From the cell containing the given text, extract its center point as [x, y] coordinate. 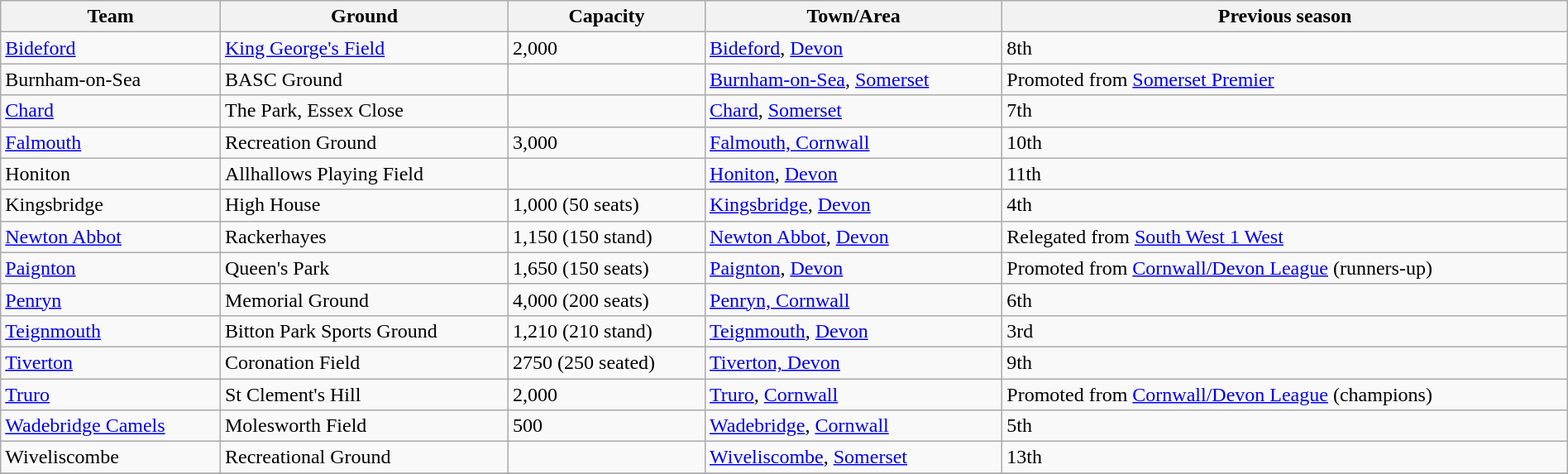
Relegated from South West 1 West [1285, 237]
Recreational Ground [364, 457]
Ground [364, 17]
6th [1285, 299]
Bitton Park Sports Ground [364, 331]
Newton Abbot, Devon [853, 237]
2750 (250 seated) [607, 362]
Wadebridge Camels [111, 426]
13th [1285, 457]
The Park, Essex Close [364, 111]
Chard, Somerset [853, 111]
Promoted from Somerset Premier [1285, 79]
Tiverton, Devon [853, 362]
BASC Ground [364, 79]
Wiveliscombe, Somerset [853, 457]
Queen's Park [364, 268]
Truro [111, 395]
1,150 (150 stand) [607, 237]
3rd [1285, 331]
Burnham-on-Sea, Somerset [853, 79]
Penryn, Cornwall [853, 299]
1,210 (210 stand) [607, 331]
Burnham-on-Sea [111, 79]
Recreation Ground [364, 142]
Rackerhayes [364, 237]
Coronation Field [364, 362]
Penryn [111, 299]
5th [1285, 426]
Teignmouth, Devon [853, 331]
Newton Abbot [111, 237]
Promoted from Cornwall/Devon League (champions) [1285, 395]
3,000 [607, 142]
High House [364, 205]
Capacity [607, 17]
Promoted from Cornwall/Devon League (runners-up) [1285, 268]
Previous season [1285, 17]
Chard [111, 111]
Memorial Ground [364, 299]
Falmouth [111, 142]
Kingsbridge [111, 205]
Town/Area [853, 17]
Paignton [111, 268]
Honiton, Devon [853, 174]
Truro, Cornwall [853, 395]
4,000 (200 seats) [607, 299]
Bideford, Devon [853, 48]
9th [1285, 362]
Wadebridge, Cornwall [853, 426]
Kingsbridge, Devon [853, 205]
1,000 (50 seats) [607, 205]
Paignton, Devon [853, 268]
Wiveliscombe [111, 457]
Teignmouth [111, 331]
1,650 (150 seats) [607, 268]
500 [607, 426]
10th [1285, 142]
Team [111, 17]
Molesworth Field [364, 426]
Bideford [111, 48]
Honiton [111, 174]
11th [1285, 174]
7th [1285, 111]
Tiverton [111, 362]
4th [1285, 205]
8th [1285, 48]
Falmouth, Cornwall [853, 142]
King George's Field [364, 48]
St Clement's Hill [364, 395]
Allhallows Playing Field [364, 174]
